Pinpoint the cell where the given text exists, returning its (x, y) midpoint coordinate. 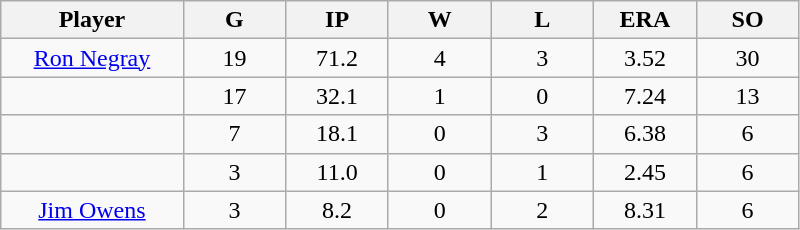
7 (234, 134)
W (440, 20)
2 (542, 210)
G (234, 20)
18.1 (338, 134)
IP (338, 20)
32.1 (338, 96)
3.52 (646, 58)
Player (92, 20)
8.31 (646, 210)
4 (440, 58)
2.45 (646, 172)
13 (748, 96)
Jim Owens (92, 210)
Ron Negray (92, 58)
ERA (646, 20)
SO (748, 20)
11.0 (338, 172)
71.2 (338, 58)
30 (748, 58)
19 (234, 58)
L (542, 20)
8.2 (338, 210)
6.38 (646, 134)
7.24 (646, 96)
17 (234, 96)
